Provide the (X, Y) coordinate of the cell's center where the given text is located.  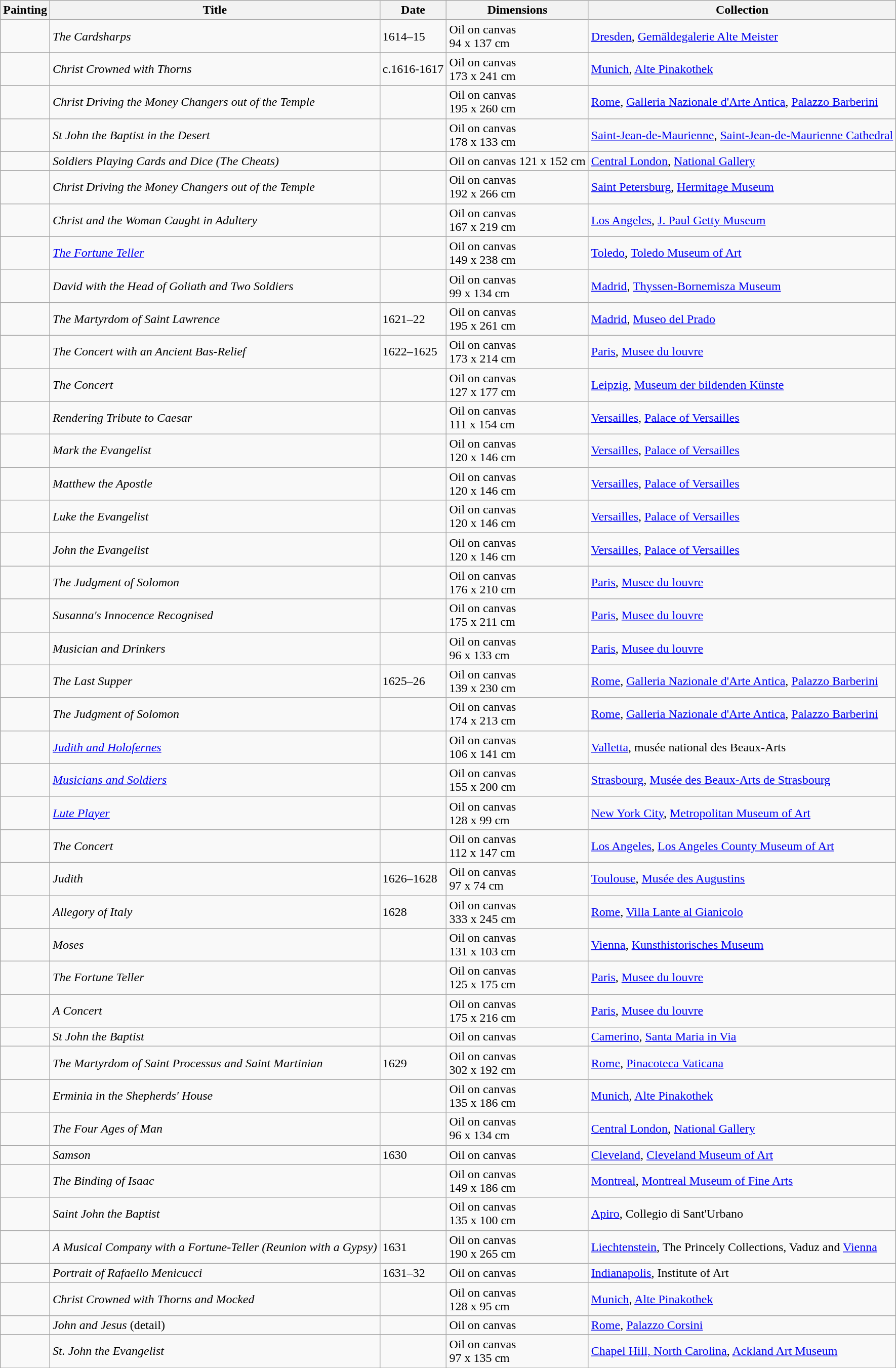
1625–26 (413, 681)
Oil on canvas 121 x 152 cm (517, 161)
Judith and Holofernes (215, 747)
Rome, Pinacoteca Vaticana (742, 1063)
Erminia in the Shepherds' House (215, 1096)
Madrid, Museo del Prado (742, 319)
1622–1625 (413, 351)
Collection (742, 10)
New York City, Metropolitan Museum of Art (742, 813)
David with the Head of Goliath and Two Soldiers (215, 286)
Title (215, 10)
1628 (413, 911)
1630 (413, 1155)
Dimensions (517, 10)
Matthew the Apostle (215, 484)
1626–1628 (413, 879)
Allegory of Italy (215, 911)
Oil on canvas111 x 154 cm (517, 418)
Toledo, Toledo Museum of Art (742, 253)
St John the Baptist (215, 1037)
Oil on canvas175 x 211 cm (517, 616)
John the Evangelist (215, 550)
Christ Crowned with Thorns and Mocked (215, 1299)
Oil on canvas125 x 175 cm (517, 978)
Strasbourg, Musée des Beaux-Arts de Strasbourg (742, 780)
Oil on canvas127 x 177 cm (517, 385)
Oil on canvas195 x 261 cm (517, 319)
Saint-Jean-de-Maurienne, Saint-Jean-de-Maurienne Cathedral (742, 135)
Oil on canvas128 x 99 cm (517, 813)
Oil on canvas128 x 95 cm (517, 1299)
1621–22 (413, 319)
Toulouse, Musée des Augustins (742, 879)
Oil on canvas149 x 186 cm (517, 1181)
Musicians and Soldiers (215, 780)
Chapel Hill, North Carolina, Ackland Art Museum (742, 1351)
St John the Baptist in the Desert (215, 135)
Camerino, Santa Maria in Via (742, 1037)
Oil on canvas302 x 192 cm (517, 1063)
Oil on canvas167 x 219 cm (517, 220)
Oil on canvas99 x 134 cm (517, 286)
Oil on canvas190 x 265 cm (517, 1246)
Oil on canvas135 x 186 cm (517, 1096)
Oil on canvas135 x 100 cm (517, 1214)
John and Jesus (detail) (215, 1325)
Cleveland, Cleveland Museum of Art (742, 1155)
St. John the Evangelist (215, 1351)
The Martyrdom of Saint Lawrence (215, 319)
Liechtenstein, The Princely Collections, Vaduz and Vienna (742, 1246)
Oil on canvas173 x 214 cm (517, 351)
Lute Player (215, 813)
Christ and the Woman Caught in Adultery (215, 220)
1614–15 (413, 36)
Oil on canvas96 x 133 cm (517, 648)
Date (413, 10)
Los Angeles, Los Angeles County Museum of Art (742, 846)
Montreal, Montreal Museum of Fine Arts (742, 1181)
Oil on canvas176 x 210 cm (517, 582)
The Martyrdom of Saint Processus and Saint Martinian (215, 1063)
Apiro, Collegio di Sant'Urbano (742, 1214)
Oil on canvas97 x 135 cm (517, 1351)
1629 (413, 1063)
A Musical Company with a Fortune-Teller (Reunion with a Gypsy) (215, 1246)
The Four Ages of Man (215, 1129)
1631–32 (413, 1273)
Oil on canvas174 x 213 cm (517, 714)
Oil on canvas106 x 141 cm (517, 747)
Oil on canvas139 x 230 cm (517, 681)
Soldiers Playing Cards and Dice (The Cheats) (215, 161)
Oil on canvas155 x 200 cm (517, 780)
Susanna's Innocence Recognised (215, 616)
Saint John the Baptist (215, 1214)
Leipzig, Museum der bildenden Künste (742, 385)
1631 (413, 1246)
Oil on canvas96 x 134 cm (517, 1129)
Samson (215, 1155)
Vienna, Kunsthistorisches Museum (742, 945)
Indianapolis, Institute of Art (742, 1273)
Oil on canvas131 x 103 cm (517, 945)
Luke the Evangelist (215, 516)
Rome, Palazzo Corsini (742, 1325)
Mark the Evangelist (215, 451)
Rome, Villa Lante al Gianicolo (742, 911)
Oil on canvas97 x 74 cm (517, 879)
Los Angeles, J. Paul Getty Museum (742, 220)
The Binding of Isaac (215, 1181)
The Concert with an Ancient Bas-Relief (215, 351)
Portrait of Rafaello Menicucci (215, 1273)
Oil on canvas149 x 238 cm (517, 253)
Painting (25, 10)
Rendering Tribute to Caesar (215, 418)
Oil on canvas192 x 266 cm (517, 187)
Judith (215, 879)
Dresden, Gemäldegalerie Alte Meister (742, 36)
Valletta, musée national des Beaux-Arts (742, 747)
A Concert (215, 1011)
The Last Supper (215, 681)
Saint Petersburg, Hermitage Museum (742, 187)
Moses (215, 945)
Oil on canvas178 x 133 cm (517, 135)
Oil on canvas173 x 241 cm (517, 69)
Musician and Drinkers (215, 648)
Oil on canvas333 x 245 cm (517, 911)
Oil on canvas112 x 147 cm (517, 846)
Madrid, Thyssen-Bornemisza Museum (742, 286)
Christ Crowned with Thorns (215, 69)
Oil on canvas94 x 137 cm (517, 36)
Oil on canvas195 x 260 cm (517, 102)
c.1616-1617 (413, 69)
The Cardsharps (215, 36)
Oil on canvas175 x 216 cm (517, 1011)
